For the text-containing cell, return its midpoint in [x, y] coordinate format. 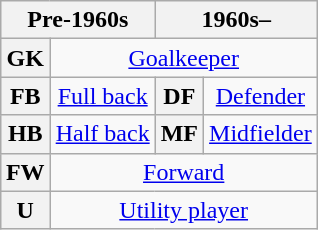
FB [25, 96]
Goalkeeper [184, 58]
GK [25, 58]
Defender [261, 96]
Forward [184, 172]
HB [25, 134]
MF [179, 134]
Utility player [184, 210]
Pre-1960s [78, 20]
Full back [102, 96]
Half back [102, 134]
Midfielder [261, 134]
U [25, 210]
FW [25, 172]
DF [179, 96]
1960s– [236, 20]
